Extract the [X, Y] coordinate from the center of the cell holding the provided text.  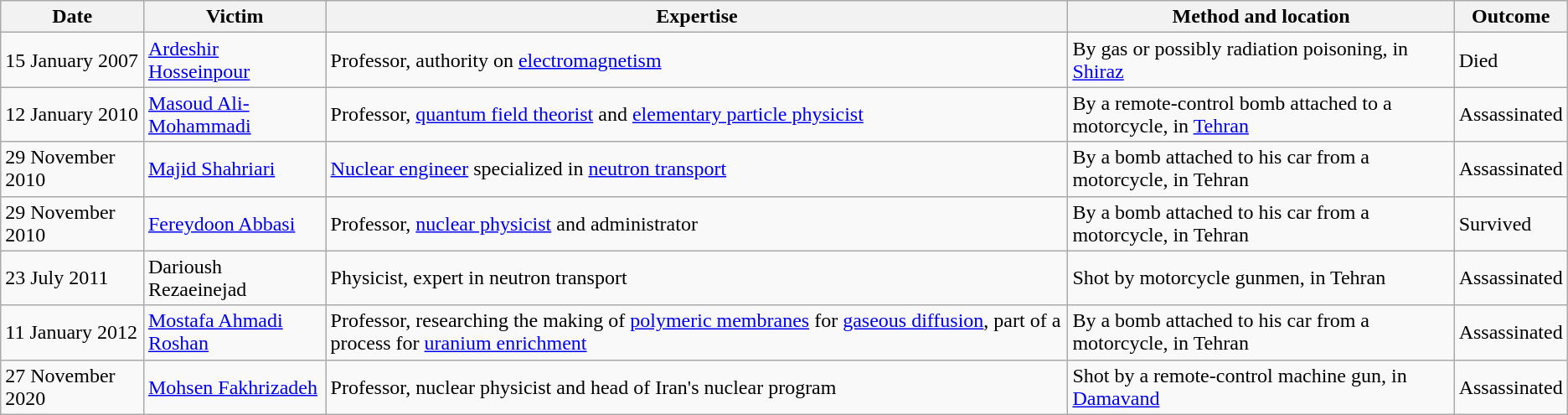
Professor, nuclear physicist and head of Iran's nuclear program [697, 387]
Darioush Rezaeinejad [235, 278]
By gas or possibly radiation poisoning, in Shiraz [1261, 60]
Majid Shahriari [235, 169]
27 November 2020 [72, 387]
Mostafa Ahmadi Roshan [235, 332]
Shot by a remote-control machine gun, in Damavand [1261, 387]
Professor, nuclear physicist and administrator [697, 223]
Expertise [697, 17]
Outcome [1511, 17]
Shot by motorcycle gunmen, in Tehran [1261, 278]
Fereydoon Abbasi [235, 223]
Victim [235, 17]
Masoud Ali-Mohammadi [235, 114]
11 January 2012 [72, 332]
Physicist, expert in neutron transport [697, 278]
23 July 2011 [72, 278]
Died [1511, 60]
Ardeshir Hosseinpour [235, 60]
By a remote-control bomb attached to a motorcycle, in Tehran [1261, 114]
Nuclear engineer specialized in neutron transport [697, 169]
Method and location [1261, 17]
15 January 2007 [72, 60]
Professor, quantum field theorist and elementary particle physicist [697, 114]
Survived [1511, 223]
12 January 2010 [72, 114]
Professor, authority on electromagnetism [697, 60]
Professor, researching the making of polymeric membranes for gaseous diffusion, part of a process for uranium enrichment [697, 332]
Date [72, 17]
Mohsen Fakhrizadeh [235, 387]
